From the cell containing the given text, extract its center point as (X, Y) coordinate. 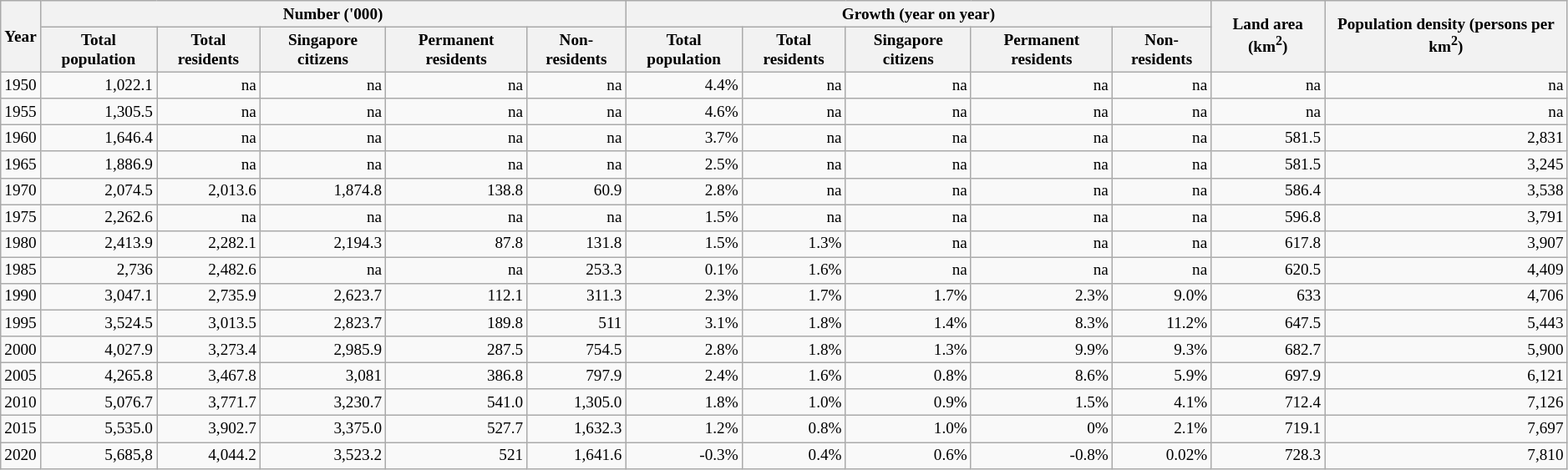
287.5 (456, 350)
7,810 (1446, 455)
521 (456, 455)
0.6% (908, 455)
2,831 (1446, 139)
2005 (21, 376)
3,902.7 (209, 429)
647.5 (1268, 323)
0% (1041, 429)
1995 (21, 323)
2,413.9 (99, 244)
2,282.1 (209, 244)
8.3% (1041, 323)
3,791 (1446, 218)
1965 (21, 164)
1975 (21, 218)
2,623.7 (322, 296)
311.3 (576, 296)
1970 (21, 191)
5,535.0 (99, 429)
2.1% (1161, 429)
586.4 (1268, 191)
138.8 (456, 191)
7,697 (1446, 429)
2,736 (99, 270)
3,907 (1446, 244)
5,076.7 (99, 402)
189.8 (456, 323)
728.3 (1268, 455)
527.7 (456, 429)
4,027.9 (99, 350)
1.2% (683, 429)
5,443 (1446, 323)
Year (21, 37)
6,121 (1446, 376)
1,874.8 (322, 191)
253.3 (576, 270)
2,823.7 (322, 323)
541.0 (456, 402)
3,081 (322, 376)
712.4 (1268, 402)
620.5 (1268, 270)
1980 (21, 244)
2,482.6 (209, 270)
2,074.5 (99, 191)
633 (1268, 296)
Land area (km2) (1268, 37)
2000 (21, 350)
1990 (21, 296)
2.5% (683, 164)
596.8 (1268, 218)
3,771.7 (209, 402)
1,886.9 (99, 164)
1,305.0 (576, 402)
2,262.6 (99, 218)
4,265.8 (99, 376)
1,022.1 (99, 85)
3,524.5 (99, 323)
697.9 (1268, 376)
0.1% (683, 270)
511 (576, 323)
0.4% (794, 455)
4,706 (1446, 296)
797.9 (576, 376)
3,047.1 (99, 296)
3,538 (1446, 191)
60.9 (576, 191)
4,409 (1446, 270)
-0.8% (1041, 455)
9.3% (1161, 350)
5,685,8 (99, 455)
754.5 (576, 350)
4.4% (683, 85)
Growth (year on year) (919, 14)
617.8 (1268, 244)
3,523.2 (322, 455)
87.8 (456, 244)
-0.3% (683, 455)
3,467.8 (209, 376)
1,641.6 (576, 455)
2,194.3 (322, 244)
386.8 (456, 376)
7,126 (1446, 402)
1,632.3 (576, 429)
1950 (21, 85)
131.8 (576, 244)
2.4% (683, 376)
0.02% (1161, 455)
2,985.9 (322, 350)
1,646.4 (99, 139)
3,245 (1446, 164)
2010 (21, 402)
3,230.7 (322, 402)
9.9% (1041, 350)
Population density (persons per km2) (1446, 37)
3,013.5 (209, 323)
11.2% (1161, 323)
2,013.6 (209, 191)
1955 (21, 112)
4.6% (683, 112)
3.7% (683, 139)
1985 (21, 270)
5,900 (1446, 350)
1.4% (908, 323)
2,735.9 (209, 296)
719.1 (1268, 429)
1,305.5 (99, 112)
0.9% (908, 402)
112.1 (456, 296)
4,044.2 (209, 455)
3,273.4 (209, 350)
9.0% (1161, 296)
3,375.0 (322, 429)
2020 (21, 455)
8.6% (1041, 376)
3.1% (683, 323)
Number ('000) (332, 14)
1960 (21, 139)
5.9% (1161, 376)
682.7 (1268, 350)
2015 (21, 429)
4.1% (1161, 402)
